For the text-containing cell, return its midpoint in (x, y) coordinate format. 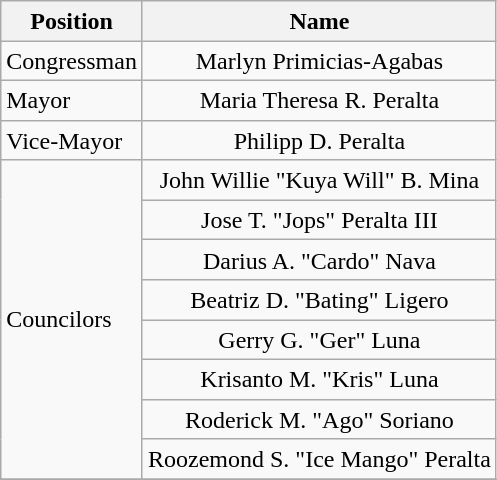
Jose T. "Jops" Peralta III (319, 220)
Maria Theresa R. Peralta (319, 100)
Roderick M. "Ago" Soriano (319, 419)
Councilors (72, 320)
Gerry G. "Ger" Luna (319, 340)
Beatriz D. "Bating" Ligero (319, 300)
Krisanto M. "Kris" Luna (319, 379)
Marlyn Primicias-Agabas (319, 61)
Congressman (72, 61)
Vice-Mayor (72, 140)
Position (72, 21)
Roozemond S. "Ice Mango" Peralta (319, 459)
Philipp D. Peralta (319, 140)
Name (319, 21)
Darius A. "Cardo" Nava (319, 260)
Mayor (72, 100)
John Willie "Kuya Will" B. Mina (319, 180)
